Return the (x, y) coordinate for the center point of the cell that contains the specified text.  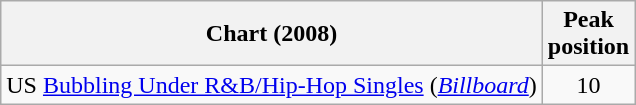
Chart (2008) (272, 34)
Peakposition (588, 34)
US Bubbling Under R&B/Hip-Hop Singles (Billboard) (272, 85)
10 (588, 85)
